Output the [x, y] coordinate of the center of the cell containing the given text.  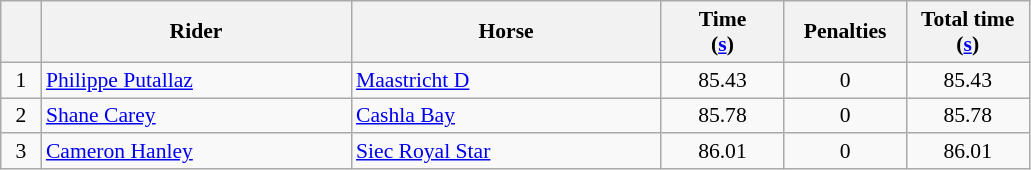
Siec Royal Star [506, 152]
Rider [196, 32]
Shane Carey [196, 116]
3 [21, 152]
Cashla Bay [506, 116]
Penalties [846, 32]
1 [21, 80]
Philippe Putallaz [196, 80]
Horse [506, 32]
2 [21, 116]
Total time(s) [968, 32]
Time(s) [722, 32]
Maastricht D [506, 80]
Cameron Hanley [196, 152]
